Search for the cell housing the specified text and yield its [X, Y] center coordinate. 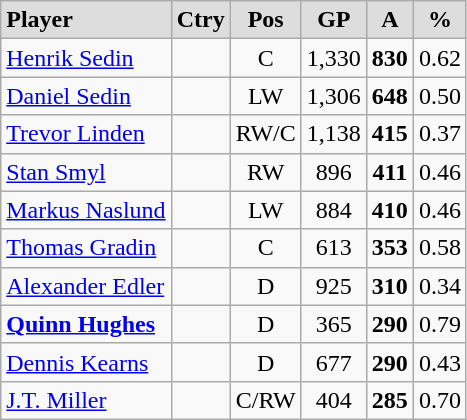
GP [334, 20]
1,330 [334, 58]
Quinn Hughes [86, 324]
Stan Smyl [86, 172]
0.50 [440, 96]
Henrik Sedin [86, 58]
896 [334, 172]
RW [266, 172]
A [390, 20]
0.79 [440, 324]
285 [390, 400]
1,306 [334, 96]
Dennis Kearns [86, 362]
925 [334, 286]
677 [334, 362]
0.62 [440, 58]
411 [390, 172]
Player [86, 20]
Trevor Linden [86, 134]
404 [334, 400]
Daniel Sedin [86, 96]
C/RW [266, 400]
0.70 [440, 400]
Pos [266, 20]
365 [334, 324]
415 [390, 134]
648 [390, 96]
0.58 [440, 248]
Ctry [200, 20]
0.43 [440, 362]
Alexander Edler [86, 286]
613 [334, 248]
830 [390, 58]
410 [390, 210]
884 [334, 210]
Thomas Gradin [86, 248]
% [440, 20]
0.37 [440, 134]
RW/C [266, 134]
J.T. Miller [86, 400]
1,138 [334, 134]
0.34 [440, 286]
310 [390, 286]
Markus Naslund [86, 210]
353 [390, 248]
